Search for the cell housing the specified text and yield its [x, y] center coordinate. 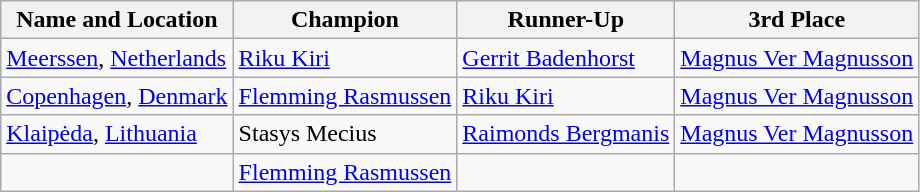
3rd Place [797, 20]
Raimonds Bergmanis [566, 134]
Name and Location [117, 20]
Gerrit Badenhorst [566, 58]
Stasys Mecius [345, 134]
Runner-Up [566, 20]
Champion [345, 20]
Copenhagen, Denmark [117, 96]
Meerssen, Netherlands [117, 58]
Klaipėda, Lithuania [117, 134]
